Extract the [X, Y] coordinate from the center of the cell holding the provided text.  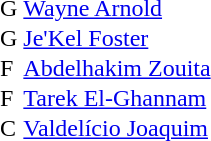
Je'Kel Foster [116, 38]
Abdelhakim Zouita [116, 68]
Tarek El-Ghannam [116, 98]
G [8, 38]
